Provide the [X, Y] coordinate of the cell's center where the given text is located.  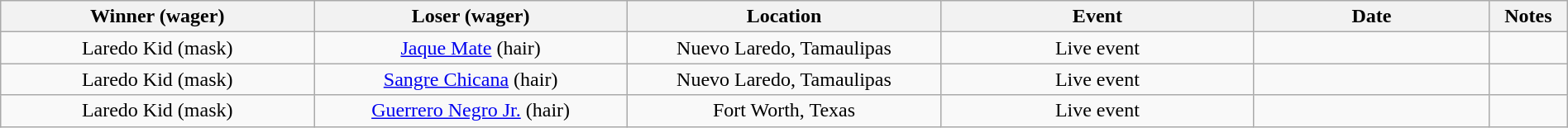
Winner (wager) [157, 17]
Jaque Mate (hair) [471, 48]
Loser (wager) [471, 17]
Fort Worth, Texas [784, 111]
Sangre Chicana (hair) [471, 79]
Date [1371, 17]
Location [784, 17]
Notes [1528, 17]
Event [1097, 17]
Guerrero Negro Jr. (hair) [471, 111]
